Extract the (x, y) coordinate from the center of the cell holding the provided text.  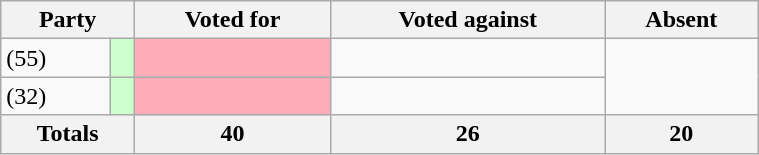
(55) (56, 58)
Voted for (232, 20)
Totals (68, 134)
(32) (56, 96)
40 (232, 134)
Party (68, 20)
Absent (682, 20)
20 (682, 134)
26 (468, 134)
Voted against (468, 20)
